Output the (x, y) coordinate of the center of the cell containing the given text.  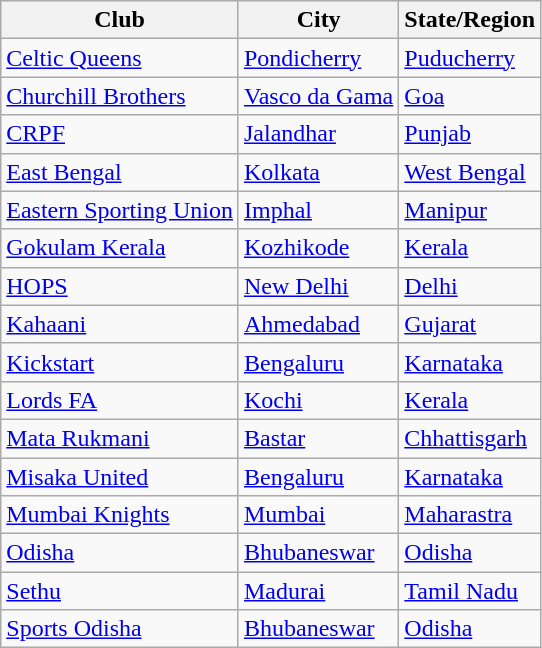
Goa (470, 96)
Jalandhar (318, 134)
Mata Rukmani (120, 438)
Gujarat (470, 324)
Delhi (470, 286)
Kozhikode (318, 248)
State/Region (470, 20)
Pondicherry (318, 58)
Chhattisgarh (470, 438)
Bastar (318, 438)
New Delhi (318, 286)
Kahaani (120, 324)
Gokulam Kerala (120, 248)
Imphal (318, 210)
Manipur (470, 210)
West Bengal (470, 172)
Sethu (120, 591)
Eastern Sporting Union (120, 210)
Kochi (318, 400)
Lords FA (120, 400)
Churchill Brothers (120, 96)
Club (120, 20)
Maharastra (470, 515)
Ahmedabad (318, 324)
Vasco da Gama (318, 96)
City (318, 20)
Kickstart (120, 362)
Mumbai (318, 515)
Misaka United (120, 477)
Celtic Queens (120, 58)
East Bengal (120, 172)
HOPS (120, 286)
Puducherry (470, 58)
Tamil Nadu (470, 591)
Mumbai Knights (120, 515)
CRPF (120, 134)
Sports Odisha (120, 629)
Kolkata (318, 172)
Madurai (318, 591)
Punjab (470, 134)
